Determine the [x, y] coordinate at the center of the cell enclosing the given text.  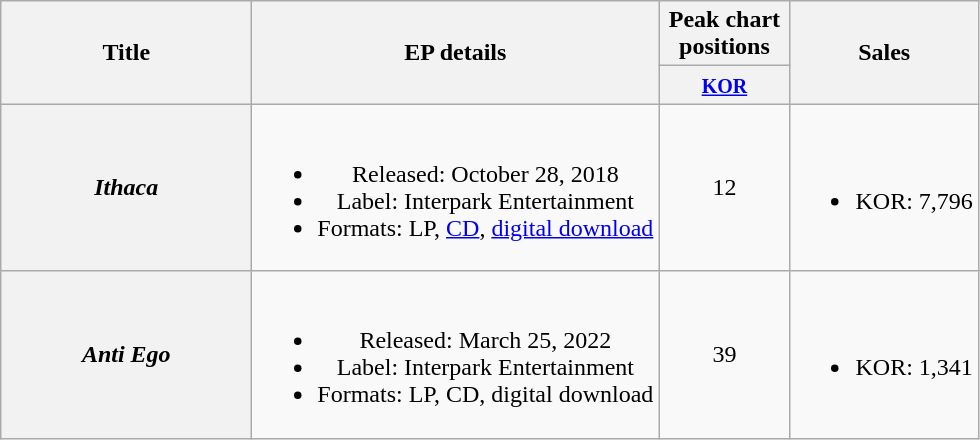
Anti Ego [126, 354]
KOR: 1,341 [884, 354]
KOR: 7,796 [884, 188]
EP details [456, 52]
KOR [724, 85]
Title [126, 52]
Peak chart positions [724, 34]
Released: March 25, 2022Label: Interpark EntertainmentFormats: LP, CD, digital download [456, 354]
39 [724, 354]
Sales [884, 52]
Ithaca [126, 188]
Released: October 28, 2018Label: Interpark EntertainmentFormats: LP, CD, digital download [456, 188]
12 [724, 188]
